Search for the cell housing the specified text and yield its [X, Y] center coordinate. 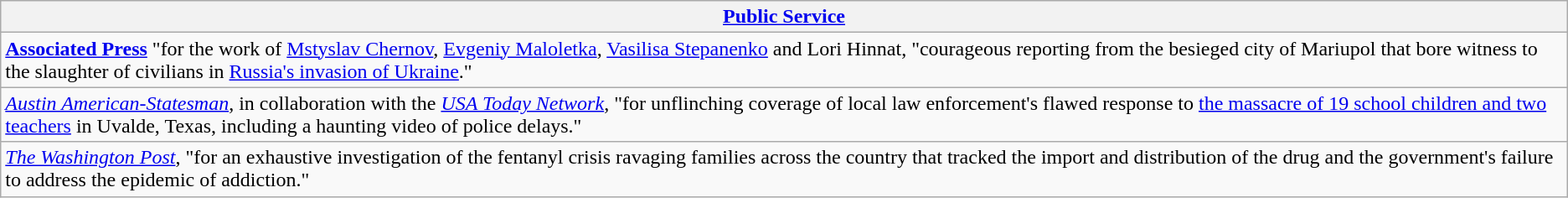
Public Service [784, 17]
